Pinpoint the cell where the given text exists, returning its [X, Y] midpoint coordinate. 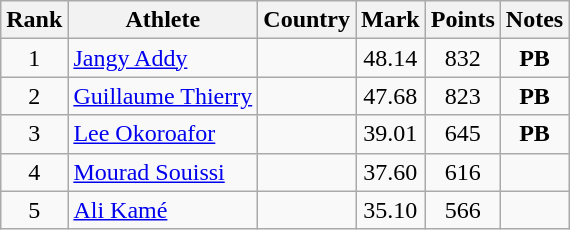
35.10 [391, 210]
1 [34, 58]
Mourad Souissi [163, 172]
5 [34, 210]
Athlete [163, 20]
Rank [34, 20]
39.01 [391, 134]
832 [462, 58]
3 [34, 134]
Jangy Addy [163, 58]
616 [462, 172]
Notes [534, 20]
37.60 [391, 172]
Lee Okoroafor [163, 134]
2 [34, 96]
Points [462, 20]
48.14 [391, 58]
4 [34, 172]
Country [307, 20]
47.68 [391, 96]
823 [462, 96]
Guillaume Thierry [163, 96]
Ali Kamé [163, 210]
Mark [391, 20]
645 [462, 134]
566 [462, 210]
